Locate the cell with the specified text and output its (x, y) center coordinate. 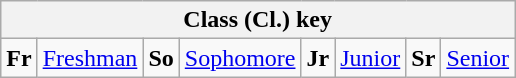
Fr (19, 58)
Jr (318, 58)
Senior (478, 58)
Junior (370, 58)
So (161, 58)
Class (Cl.) key (258, 20)
Freshman (90, 58)
Sophomore (240, 58)
Sr (424, 58)
